Provide the (x, y) coordinate of the cell's center where the given text is located.  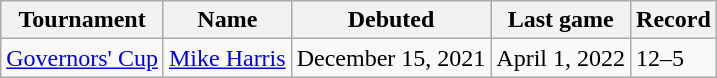
Debuted (391, 20)
Tournament (82, 20)
December 15, 2021 (391, 58)
April 1, 2022 (561, 58)
12–5 (674, 58)
Name (227, 20)
Last game (561, 20)
Record (674, 20)
Governors' Cup (82, 58)
Mike Harris (227, 58)
